Determine the [x, y] coordinate at the center of the cell enclosing the given text.  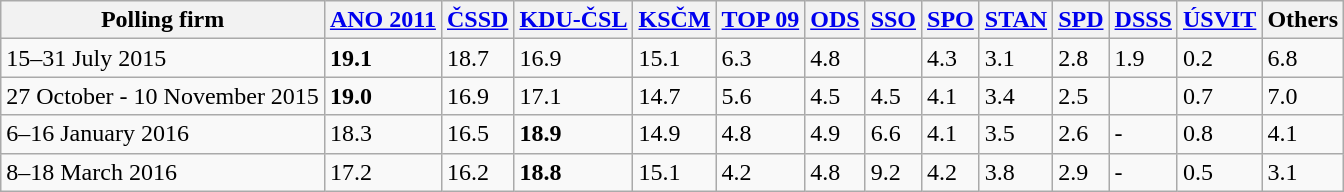
Others [1303, 20]
14.7 [674, 96]
18.8 [574, 172]
1.9 [1143, 58]
6–16 January 2016 [163, 134]
KSČM [674, 20]
2.9 [1081, 172]
6.3 [760, 58]
3.8 [1016, 172]
17.1 [574, 96]
DSSS [1143, 20]
19.0 [382, 96]
8–18 March 2016 [163, 172]
18.3 [382, 134]
2.8 [1081, 58]
0.8 [1219, 134]
15–31 July 2015 [163, 58]
ANO 2011 [382, 20]
STAN [1016, 20]
6.8 [1303, 58]
SSO [893, 20]
3.5 [1016, 134]
KDU-ČSL [574, 20]
4.9 [835, 134]
Polling firm [163, 20]
ÚSVIT [1219, 20]
2.6 [1081, 134]
0.5 [1219, 172]
0.7 [1219, 96]
5.6 [760, 96]
6.6 [893, 134]
17.2 [382, 172]
3.4 [1016, 96]
2.5 [1081, 96]
27 October - 10 November 2015 [163, 96]
18.9 [574, 134]
ČSSD [477, 20]
SPD [1081, 20]
18.7 [477, 58]
7.0 [1303, 96]
9.2 [893, 172]
19.1 [382, 58]
4.3 [951, 58]
TOP 09 [760, 20]
16.2 [477, 172]
SPO [951, 20]
0.2 [1219, 58]
ODS [835, 20]
14.9 [674, 134]
16.5 [477, 134]
